Capture the cell that displays the provided text and extract its [x, y] central coordinate. 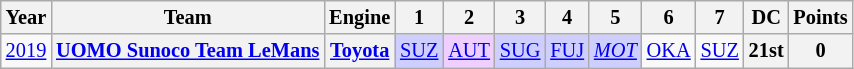
2 [469, 17]
Team [188, 17]
4 [567, 17]
3 [520, 17]
Points [821, 17]
21st [766, 51]
1 [419, 17]
7 [720, 17]
2019 [26, 51]
AUT [469, 51]
DC [766, 17]
Year [26, 17]
UOMO Sunoco Team LeMans [188, 51]
Engine [360, 17]
Toyota [360, 51]
MOT [616, 51]
SUG [520, 51]
5 [616, 17]
6 [669, 17]
OKA [669, 51]
0 [821, 51]
FUJ [567, 51]
